Provide the (x, y) coordinate of the cell's center where the given text is located.  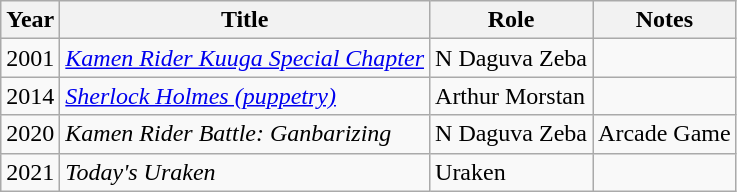
Kamen Rider Kuuga Special Chapter (245, 58)
Sherlock Holmes (puppetry) (245, 96)
Arcade Game (665, 134)
Uraken (512, 172)
2014 (30, 96)
Today's Uraken (245, 172)
Kamen Rider Battle: Ganbarizing (245, 134)
Role (512, 20)
2001 (30, 58)
Arthur Morstan (512, 96)
Title (245, 20)
Year (30, 20)
2020 (30, 134)
Notes (665, 20)
2021 (30, 172)
